Return the [X, Y] coordinate for the center point of the cell that contains the specified text.  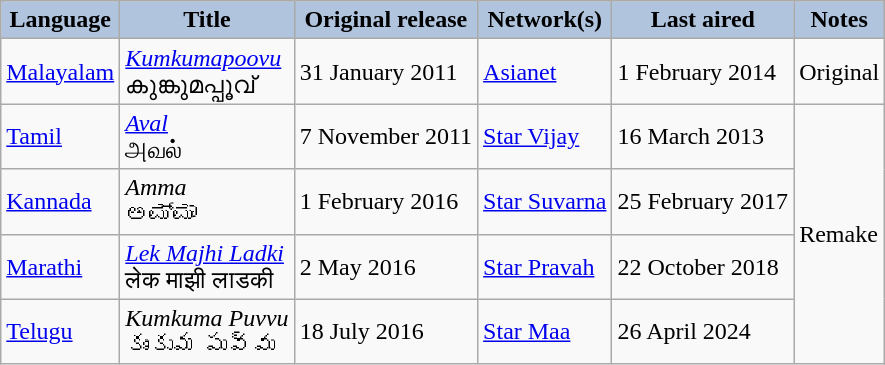
Star Pravah [545, 266]
26 April 2024 [703, 332]
22 October 2018 [703, 266]
1 February 2014 [703, 72]
Last aired [703, 20]
18 July 2016 [386, 332]
Kumkuma Puvvu కుంకుమ పువ్వు [207, 332]
Language [60, 20]
Remake [840, 234]
Lek Majhi Ladki लेक माझी लाडकी [207, 266]
16 March 2013 [703, 136]
Amma ಅಮ್ಮಾ [207, 202]
1 February 2016 [386, 202]
Star Suvarna [545, 202]
25 February 2017 [703, 202]
31 January 2011 [386, 72]
2 May 2016 [386, 266]
Kumkumapoovu കുങ്കുമപ്പൂവ് [207, 72]
Star Maa [545, 332]
Aval அவல் [207, 136]
Telugu [60, 332]
Asianet [545, 72]
Network(s) [545, 20]
Original [840, 72]
Kannada [60, 202]
Title [207, 20]
Marathi [60, 266]
Malayalam [60, 72]
Tamil [60, 136]
Original release [386, 20]
7 November 2011 [386, 136]
Notes [840, 20]
Star Vijay [545, 136]
